Determine the [x, y] coordinate at the center of the cell enclosing the given text.  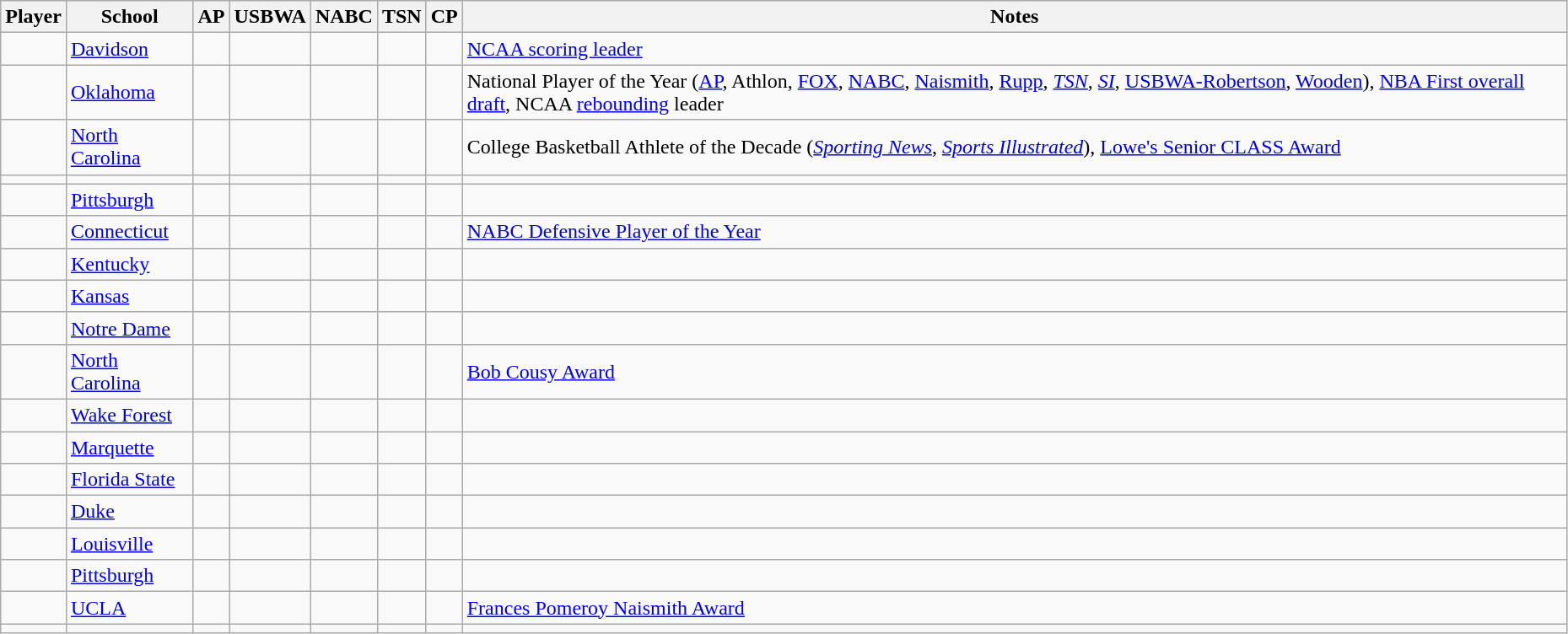
Kansas [129, 296]
NABC Defensive Player of the Year [1014, 232]
Oklahoma [129, 93]
USBWA [270, 17]
Wake Forest [129, 415]
NABC [344, 17]
UCLA [129, 608]
Connecticut [129, 232]
Bob Cousy Award [1014, 371]
TSN [401, 17]
School [129, 17]
Florida State [129, 480]
Notes [1014, 17]
AP [211, 17]
Player [34, 17]
Kentucky [129, 264]
CP [444, 17]
Notre Dame [129, 328]
NCAA scoring leader [1014, 49]
Louisville [129, 544]
Duke [129, 512]
Frances Pomeroy Naismith Award [1014, 608]
Marquette [129, 448]
College Basketball Athlete of the Decade (Sporting News, Sports Illustrated), Lowe's Senior CLASS Award [1014, 147]
Davidson [129, 49]
